Extract the [x, y] coordinate from the center of the cell holding the provided text.  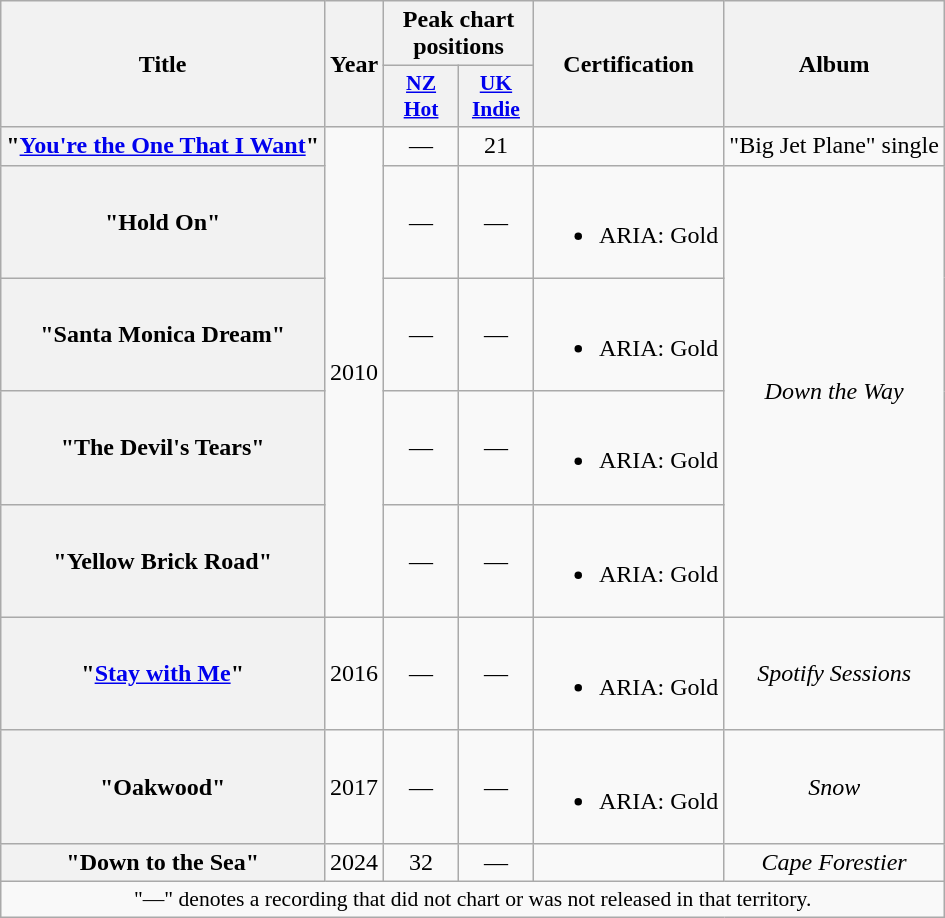
Cape Forestier [834, 862]
32 [422, 862]
Title [163, 64]
2010 [354, 372]
"Big Jet Plane" single [834, 146]
Album [834, 64]
UKIndie [496, 96]
"The Devil's Tears" [163, 448]
Peak chart positions [459, 34]
"—" denotes a recording that did not chart or was not released in that territory. [473, 899]
"Hold On" [163, 222]
"Oakwood" [163, 786]
"You're the One That I Want" [163, 146]
"Down to the Sea" [163, 862]
Year [354, 64]
"Santa Monica Dream" [163, 334]
Certification [628, 64]
21 [496, 146]
"Stay with Me" [163, 674]
2024 [354, 862]
NZHot [422, 96]
"Yellow Brick Road" [163, 560]
2017 [354, 786]
Spotify Sessions [834, 674]
Down the Way [834, 391]
Snow [834, 786]
2016 [354, 674]
